Find where the given text appears and provide that cell's center as (x, y) coordinate. 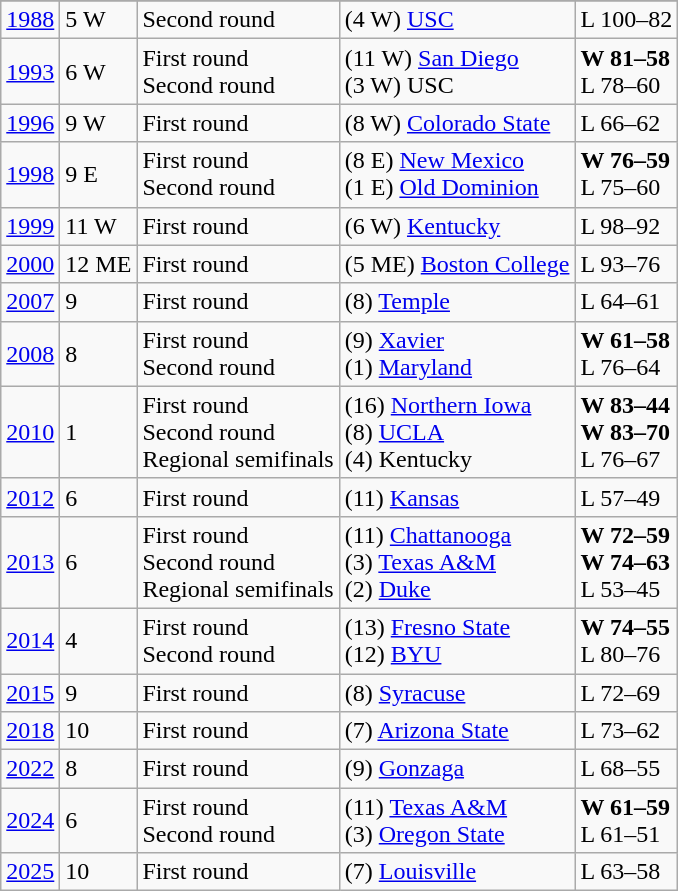
(16) Northern Iowa (8) UCLA (4) Kentucky (457, 432)
1 (98, 432)
(9) Xavier (1) Maryland (457, 354)
2018 (30, 731)
(8 W) Colorado State (457, 123)
6 W (98, 72)
12 ME (98, 264)
(11) Chattanooga (3) Texas A&M (2) Duke (457, 562)
W 83–44 W 83–70 L 76–67 (626, 432)
2012 (30, 497)
9 E (98, 174)
(7) Louisville (457, 872)
L 68–55 (626, 769)
1988 (30, 20)
L 57–49 (626, 497)
(6 W) Kentucky (457, 226)
2024 (30, 820)
1998 (30, 174)
W 81–58 L 78–60 (626, 72)
W 72–59 W 74–63 L 53–45 (626, 562)
2025 (30, 872)
W 61–58 L 76–64 (626, 354)
(8 E) New Mexico (1 E) Old Dominion (457, 174)
5 W (98, 20)
9 W (98, 123)
2010 (30, 432)
L 93–76 (626, 264)
2007 (30, 302)
2008 (30, 354)
W 74–55 L 80–76 (626, 640)
(11) Kansas (457, 497)
2000 (30, 264)
L 66–62 (626, 123)
(8) Temple (457, 302)
L 98–92 (626, 226)
W 61–59 L 61–51 (626, 820)
L 100–82 (626, 20)
1996 (30, 123)
(11) Texas A&M (3) Oregon State (457, 820)
4 (98, 640)
2022 (30, 769)
(7) Arizona State (457, 731)
2015 (30, 693)
L 72–69 (626, 693)
(13) Fresno State (12) BYU (457, 640)
11 W (98, 226)
L 73–62 (626, 731)
(9) Gonzaga (457, 769)
(5 ME) Boston College (457, 264)
W 76–59 L 75–60 (626, 174)
(11 W) San Diego (3 W) USC (457, 72)
2014 (30, 640)
2013 (30, 562)
1999 (30, 226)
1993 (30, 72)
(4 W) USC (457, 20)
(8) Syracuse (457, 693)
Second round (238, 20)
L 64–61 (626, 302)
L 63–58 (626, 872)
